Capture the cell that displays the provided text and extract its (x, y) central coordinate. 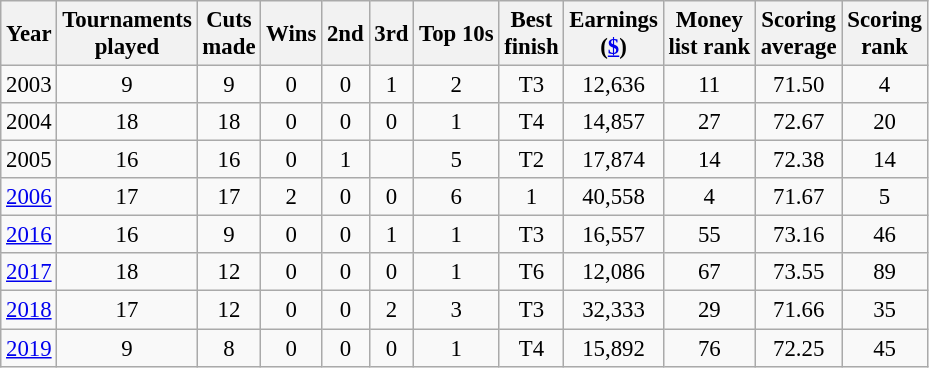
16,557 (614, 235)
Best finish (532, 34)
T6 (532, 273)
71.66 (798, 310)
72.38 (798, 160)
73.55 (798, 273)
Year (29, 34)
11 (709, 85)
27 (709, 122)
20 (884, 122)
55 (709, 235)
89 (884, 273)
Scoring rank (884, 34)
8 (229, 348)
32,333 (614, 310)
29 (709, 310)
2019 (29, 348)
Top 10s (456, 34)
2017 (29, 273)
Scoring average (798, 34)
2003 (29, 85)
76 (709, 348)
40,558 (614, 197)
Earnings($) (614, 34)
2016 (29, 235)
73.16 (798, 235)
3rd (392, 34)
14,857 (614, 122)
6 (456, 197)
3 (456, 310)
2005 (29, 160)
Money list rank (709, 34)
17,874 (614, 160)
T2 (532, 160)
2018 (29, 310)
Wins (292, 34)
72.25 (798, 348)
67 (709, 273)
71.67 (798, 197)
Tournaments played (127, 34)
35 (884, 310)
Cuts made (229, 34)
2004 (29, 122)
15,892 (614, 348)
2006 (29, 197)
72.67 (798, 122)
2nd (346, 34)
71.50 (798, 85)
12,636 (614, 85)
46 (884, 235)
12,086 (614, 273)
45 (884, 348)
